Output the (X, Y) coordinate of the center of the cell containing the given text.  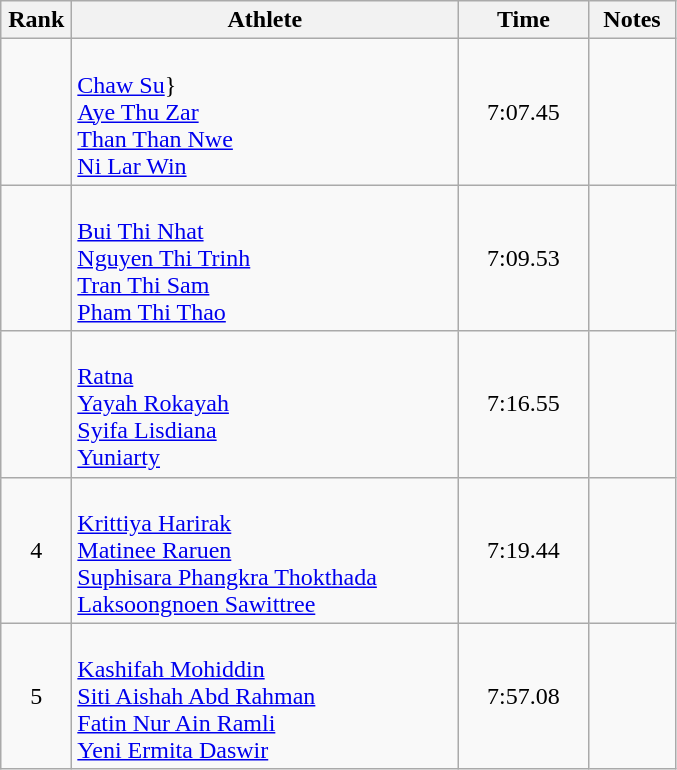
Rank (36, 20)
4 (36, 550)
Kashifah MohiddinSiti Aishah Abd RahmanFatin Nur Ain RamliYeni Ermita Daswir (265, 696)
Krittiya HarirakMatinee RaruenSuphisara Phangkra ThokthadaLaksoongnoen Sawittree (265, 550)
7:07.45 (524, 112)
7:19.44 (524, 550)
Bui Thi NhatNguyen Thi TrinhTran Thi SamPham Thi Thao (265, 258)
7:57.08 (524, 696)
Athlete (265, 20)
7:09.53 (524, 258)
Chaw Su}Aye Thu ZarThan Than NweNi Lar Win (265, 112)
RatnaYayah RokayahSyifa LisdianaYuniarty (265, 404)
Time (524, 20)
5 (36, 696)
7:16.55 (524, 404)
Notes (632, 20)
